Scan for the cell matching the given text and deliver its [X, Y] coordinate at center. 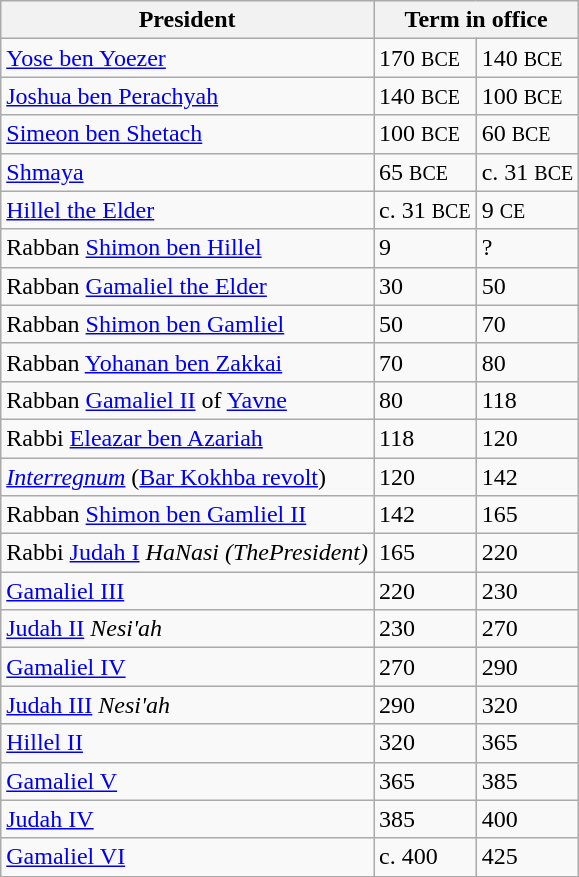
Rabban Yohanan ben Zakkai [188, 362]
Rabbi Judah I HaNasi (ThePresident) [188, 553]
Gamaliel III [188, 591]
Gamaliel VI [188, 857]
Judah III Nesi'ah [188, 705]
Yose ben Yoezer [188, 58]
Rabban Gamaliel II of Yavne [188, 400]
Interregnum (Bar Kokhba revolt) [188, 477]
Rabban Shimon ben Hillel [188, 248]
Hillel II [188, 743]
c. 400 [426, 857]
400 [528, 819]
Rabban Shimon ben Gamliel [188, 324]
Rabban Shimon ben Gamliel II [188, 515]
9 [426, 248]
65 BCE [426, 172]
Gamaliel IV [188, 667]
Joshua ben Perachyah [188, 96]
Shmaya [188, 172]
170 BCE [426, 58]
Rabbi Eleazar ben Azariah [188, 438]
? [528, 248]
Rabban Gamaliel the Elder [188, 286]
Simeon ben Shetach [188, 134]
Hillel the Elder [188, 210]
60 BCE [528, 134]
Judah IV [188, 819]
President [188, 20]
30 [426, 286]
Judah II Nesi'ah [188, 629]
425 [528, 857]
Gamaliel V [188, 781]
9 CE [528, 210]
Term in office [476, 20]
